Output the (X, Y) coordinate of the center of the cell containing the given text.  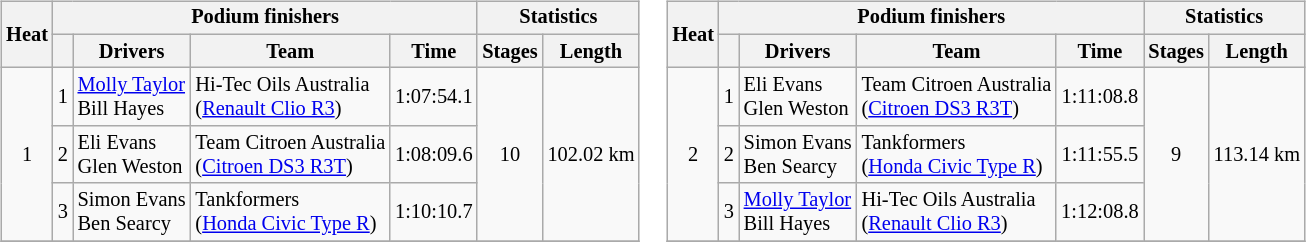
1:11:55.5 (1100, 155)
1:07:54.1 (434, 97)
1:10:10.7 (434, 212)
113.14 km (1257, 154)
1:08:09.6 (434, 155)
9 (1176, 154)
1:11:08.8 (1100, 97)
102.02 km (592, 154)
10 (510, 154)
1:12:08.8 (1100, 212)
